Identify which cell holds the provided text, then report its [X, Y] central coordinate. 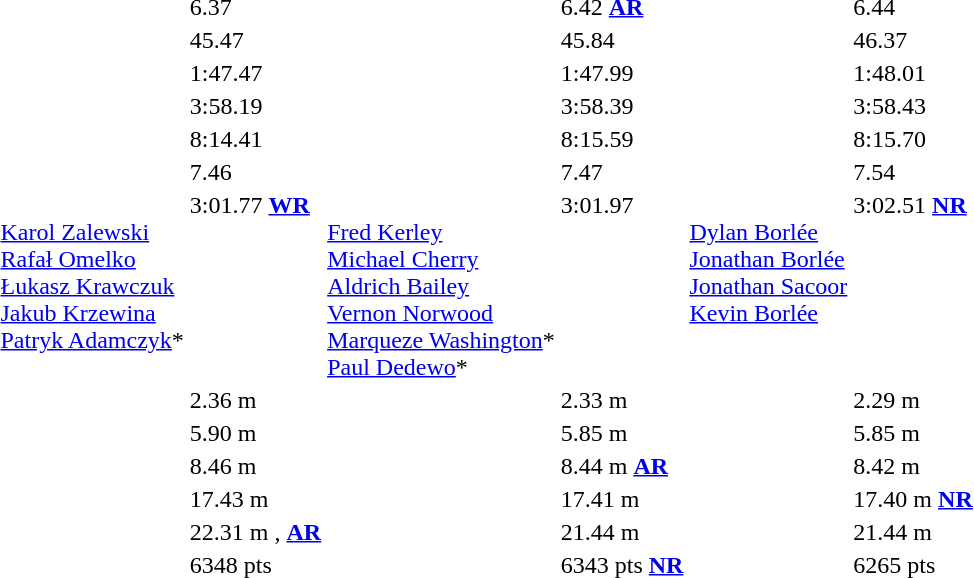
8:15.59 [622, 139]
1:47.99 [622, 73]
22.31 m , AR [255, 532]
2.36 m [255, 400]
8:15.70 [913, 139]
7.54 [913, 172]
8.46 m [255, 466]
17.43 m [255, 499]
1:48.01 [913, 73]
8:14.41 [255, 139]
2.29 m [913, 400]
3:01.97 [622, 286]
3:58.19 [255, 106]
2.33 m [622, 400]
46.37 [913, 40]
1:47.47 [255, 73]
45.84 [622, 40]
45.47 [255, 40]
3:58.39 [622, 106]
Dylan BorléeJonathan BorléeJonathan SacoorKevin Borlée [768, 286]
7.46 [255, 172]
5.90 m [255, 433]
3:02.51 NR [913, 286]
8.42 m [913, 466]
8.44 m AR [622, 466]
17.41 m [622, 499]
17.40 m NR [913, 499]
7.47 [622, 172]
3:01.77 WR [255, 286]
Fred KerleyMichael CherryAldrich BaileyVernon NorwoodMarqueze Washington*Paul Dedewo* [442, 286]
3:58.43 [913, 106]
